Search for the cell housing the specified text and yield its (X, Y) center coordinate. 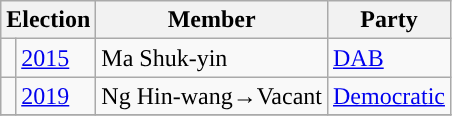
Ng Hin-wang→Vacant (212, 96)
Member (212, 20)
Election (48, 20)
Democratic (388, 96)
2015 (56, 58)
DAB (388, 58)
2019 (56, 96)
Party (388, 20)
Ma Shuk-yin (212, 58)
